Return (X, Y) of the center of cell containing provided text 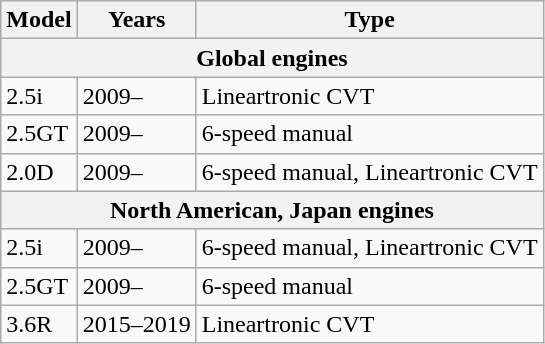
Model (39, 20)
Global engines (272, 58)
2.0D (39, 172)
North American, Japan engines (272, 210)
Type (370, 20)
2015–2019 (136, 324)
Years (136, 20)
3.6R (39, 324)
